Scan for the cell matching the given text and deliver its (x, y) coordinate at center. 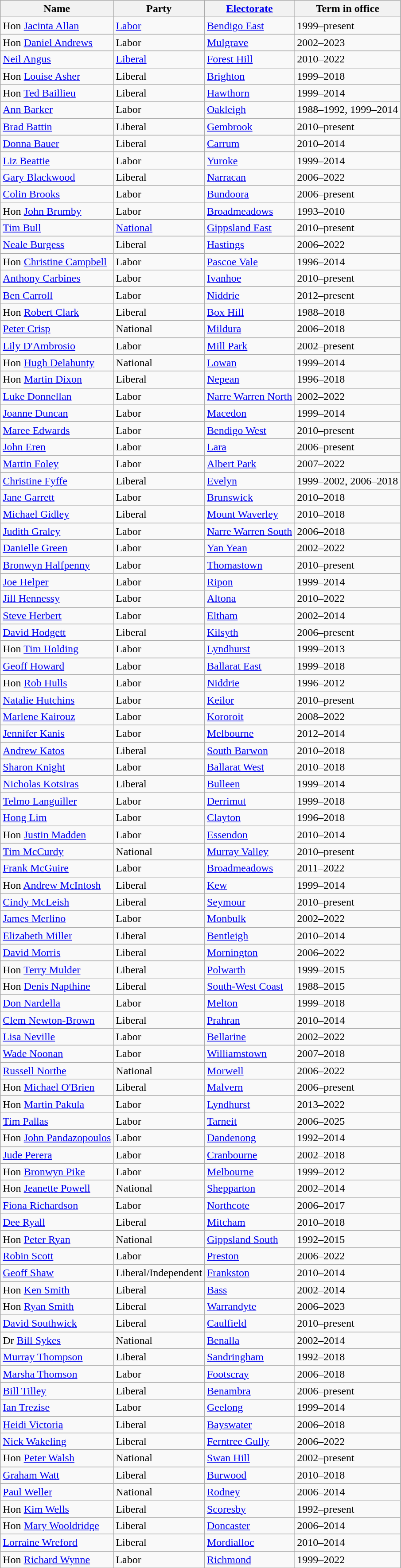
Thomastown (249, 565)
Maree Edwards (57, 430)
Liz Beattie (57, 160)
Cranbourne (249, 1155)
Peter Crisp (57, 329)
Macedon (249, 413)
South-West Coast (249, 986)
Clem Newton-Brown (57, 1020)
Cindy McLeish (57, 902)
Hon Tim Holding (57, 649)
Natalie Hutchins (57, 700)
Bendigo East (249, 26)
Brad Battin (57, 127)
2007–2018 (347, 1054)
1996–2012 (347, 683)
Sharon Knight (57, 767)
Hon Rob Hulls (57, 683)
2006–2017 (347, 1205)
Mitcham (249, 1222)
Jennifer Kanis (57, 733)
Frank McGuire (57, 868)
Murray Thompson (57, 1357)
Swan Hill (249, 1458)
Martin Foley (57, 464)
Jane Garrett (57, 498)
2006–2025 (347, 1121)
Hon Ryan Smith (57, 1307)
Mount Waverley (249, 515)
Brighton (249, 76)
Telmo Languiller (57, 801)
1999–2012 (347, 1172)
Wade Noonan (57, 1054)
Malvern (249, 1088)
Hon Martin Pakula (57, 1104)
Tarneit (249, 1121)
Term in office (347, 9)
Hon Mary Wooldridge (57, 1525)
Jill Hennessy (57, 599)
Narre Warren South (249, 531)
Yan Yean (249, 548)
Hon Justin Madden (57, 835)
Yuroke (249, 160)
Bill Tilley (57, 1391)
Ballarat West (249, 767)
Nicholas Kotsiras (57, 784)
Don Nardella (57, 1003)
Electorate (249, 9)
Gippsland South (249, 1239)
Bass (249, 1290)
Narracan (249, 177)
Brunswick (249, 498)
Essendon (249, 835)
Northcote (249, 1205)
2012–2014 (347, 733)
Hon Peter Walsh (57, 1458)
Eltham (249, 616)
Geelong (249, 1408)
Hastings (249, 245)
1992–2014 (347, 1138)
Fiona Richardson (57, 1205)
2012–present (347, 295)
Donna Bauer (57, 143)
Gembrook (249, 127)
Hon Hugh Delahunty (57, 363)
Hon John Pandazopoulos (57, 1138)
Hong Lim (57, 818)
South Barwon (249, 751)
1999–2022 (347, 1559)
Frankston (249, 1273)
Joanne Duncan (57, 413)
Tim Pallas (57, 1121)
Ann Barker (57, 110)
Hawthorn (249, 93)
Mill Park (249, 346)
Luke Donnellan (57, 396)
Box Hill (249, 312)
1988–2018 (347, 312)
Nepean (249, 379)
David Morris (57, 952)
Ballarat East (249, 666)
Mordialloc (249, 1542)
1988–2015 (347, 986)
1996–2014 (347, 262)
Albert Park (249, 464)
Bronwyn Halfpenny (57, 565)
Richmond (249, 1559)
Hon Andrew McIntosh (57, 885)
Graham Watt (57, 1475)
Prahran (249, 1020)
Bellarine (249, 1037)
David Hodgett (57, 632)
Bundoora (249, 194)
John Eren (57, 447)
Anthony Carbines (57, 279)
Bendigo West (249, 430)
Sandringham (249, 1357)
1992–present (347, 1509)
2011–2022 (347, 868)
Tim Bull (57, 228)
Rodney (249, 1492)
Hon Robert Clark (57, 312)
Hon Richard Wynne (57, 1559)
Dr Bill Sykes (57, 1340)
Scoresby (249, 1509)
Forest Hill (249, 59)
Mildura (249, 329)
Mulgrave (249, 43)
1993–2010 (347, 211)
Warrandyte (249, 1307)
Pascoe Vale (249, 262)
Shepparton (249, 1189)
Altona (249, 599)
Michael Gidley (57, 515)
Dandenong (249, 1138)
Neale Burgess (57, 245)
Hon Peter Ryan (57, 1239)
Evelyn (249, 480)
Ben Carroll (57, 295)
Hon Michael O'Brien (57, 1088)
Kororoit (249, 716)
Monbulk (249, 919)
Bulleen (249, 784)
James Merlino (57, 919)
Doncaster (249, 1525)
Liberal/Independent (159, 1273)
Melton (249, 1003)
Lisa Neville (57, 1037)
Judith Graley (57, 531)
Hon Terry Mulder (57, 969)
Hon Denis Napthine (57, 986)
Mornington (249, 952)
Ian Trezise (57, 1408)
Joe Helper (57, 582)
Kew (249, 885)
Bayswater (249, 1425)
Geoff Howard (57, 666)
1992–2015 (347, 1239)
2002–2018 (347, 1155)
Hon Martin Dixon (57, 379)
Steve Herbert (57, 616)
1988–1992, 1999–2014 (347, 110)
Polwarth (249, 969)
2006–2023 (347, 1307)
Williamstown (249, 1054)
Hon Ken Smith (57, 1290)
Carrum (249, 143)
Hon Daniel Andrews (57, 43)
Oakleigh (249, 110)
Hon Kim Wells (57, 1509)
Nick Wakeling (57, 1441)
Murray Valley (249, 852)
Colin Brooks (57, 194)
Ivanhoe (249, 279)
Keilor (249, 700)
Derrimut (249, 801)
Hon Jeanette Powell (57, 1189)
Hon John Brumby (57, 211)
Benalla (249, 1340)
Ferntree Gully (249, 1441)
1999–2002, 2006–2018 (347, 480)
1999–present (347, 26)
Benambra (249, 1391)
Robin Scott (57, 1256)
Christine Fyffe (57, 480)
2013–2022 (347, 1104)
Marlene Kairouz (57, 716)
Kilsyth (249, 632)
Lowan (249, 363)
Morwell (249, 1071)
Clayton (249, 818)
Hon Jacinta Allan (57, 26)
Caulfield (249, 1324)
Hon Christine Campbell (57, 262)
Lara (249, 447)
Tim McCurdy (57, 852)
Heidi Victoria (57, 1425)
Footscray (249, 1374)
Lorraine Wreford (57, 1542)
Party (159, 9)
Jude Perera (57, 1155)
Burwood (249, 1475)
Gippsland East (249, 228)
Andrew Katos (57, 751)
Hon Ted Baillieu (57, 93)
1999–2013 (347, 649)
Narre Warren North (249, 396)
Name (57, 9)
Geoff Shaw (57, 1273)
Marsha Thomson (57, 1374)
2008–2022 (347, 716)
Ripon (249, 582)
Hon Bronwyn Pike (57, 1172)
Dee Ryall (57, 1222)
Gary Blackwood (57, 177)
2002–2023 (347, 43)
Seymour (249, 902)
Paul Weller (57, 1492)
Neil Angus (57, 59)
Elizabeth Miller (57, 936)
Russell Northe (57, 1071)
Danielle Green (57, 548)
Lily D'Ambrosio (57, 346)
2007–2022 (347, 464)
1992–2018 (347, 1357)
Preston (249, 1256)
1999–2015 (347, 969)
David Southwick (57, 1324)
Bentleigh (249, 936)
Hon Louise Asher (57, 76)
